Find where the given text appears and provide that cell's center as [X, Y] coordinate. 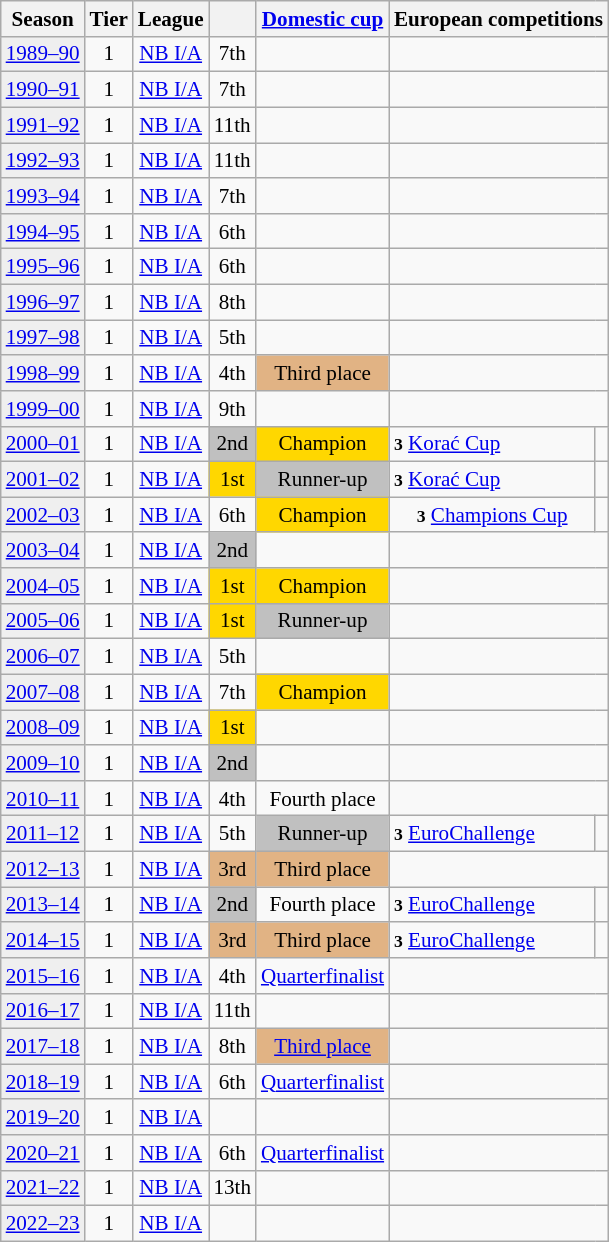
1997–98 [43, 338]
Domestic cup [322, 18]
2021–22 [43, 1188]
2017–18 [43, 1046]
1992–93 [43, 160]
2010–11 [43, 798]
1999–00 [43, 408]
2002–03 [43, 514]
13th [232, 1188]
3 Champions Cup [492, 514]
2008–09 [43, 728]
2022–23 [43, 1224]
1995–96 [43, 266]
2019–20 [43, 1116]
European competitions [498, 18]
2007–08 [43, 692]
2018–19 [43, 1082]
2001–02 [43, 480]
1990–91 [43, 90]
1993–94 [43, 196]
2013–14 [43, 904]
1996–97 [43, 302]
2015–16 [43, 976]
2011–12 [43, 834]
2020–21 [43, 1152]
1998–99 [43, 372]
2005–06 [43, 620]
2003–04 [43, 550]
2000–01 [43, 444]
Tier [109, 18]
2014–15 [43, 940]
1991–92 [43, 124]
Season [43, 18]
2006–07 [43, 656]
2004–05 [43, 586]
2012–13 [43, 868]
1994–95 [43, 230]
2016–17 [43, 1010]
League [171, 18]
9th [232, 408]
1989–90 [43, 54]
2009–10 [43, 762]
